Output the (X, Y) coordinate of the center of the cell containing the given text.  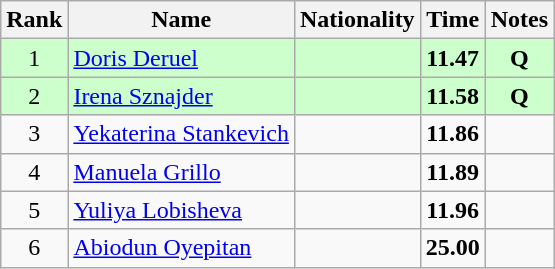
Notes (519, 20)
11.86 (452, 134)
Yuliya Lobisheva (182, 210)
11.58 (452, 96)
25.00 (452, 248)
Yekaterina Stankevich (182, 134)
Nationality (357, 20)
2 (34, 96)
Time (452, 20)
11.96 (452, 210)
Doris Deruel (182, 58)
1 (34, 58)
Manuela Grillo (182, 172)
5 (34, 210)
3 (34, 134)
11.47 (452, 58)
Irena Sznajder (182, 96)
4 (34, 172)
Rank (34, 20)
Abiodun Oyepitan (182, 248)
11.89 (452, 172)
Name (182, 20)
6 (34, 248)
